Detect which cell encompasses the target text, then output its [X, Y] center coordinate. 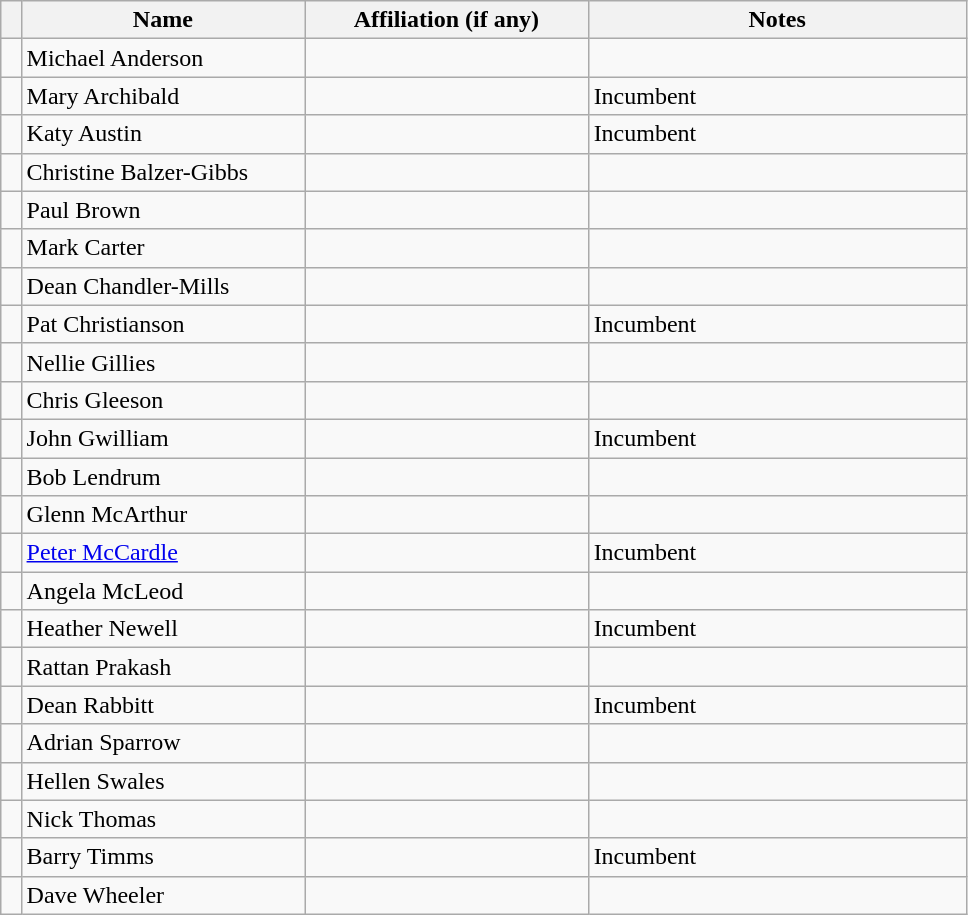
Hellen Swales [163, 781]
Nellie Gillies [163, 362]
Notes [777, 20]
Pat Christianson [163, 324]
Dean Rabbitt [163, 705]
Dean Chandler-Mills [163, 286]
Michael Anderson [163, 58]
Dave Wheeler [163, 895]
Mary Archibald [163, 96]
Nick Thomas [163, 819]
Bob Lendrum [163, 477]
Mark Carter [163, 248]
Name [163, 20]
Rattan Prakash [163, 667]
John Gwilliam [163, 438]
Christine Balzer-Gibbs [163, 172]
Barry Timms [163, 857]
Paul Brown [163, 210]
Katy Austin [163, 134]
Glenn McArthur [163, 515]
Affiliation (if any) [447, 20]
Chris Gleeson [163, 400]
Adrian Sparrow [163, 743]
Peter McCardle [163, 553]
Heather Newell [163, 629]
Angela McLeod [163, 591]
